Return the [X, Y] coordinate for the center point of the cell that contains the specified text.  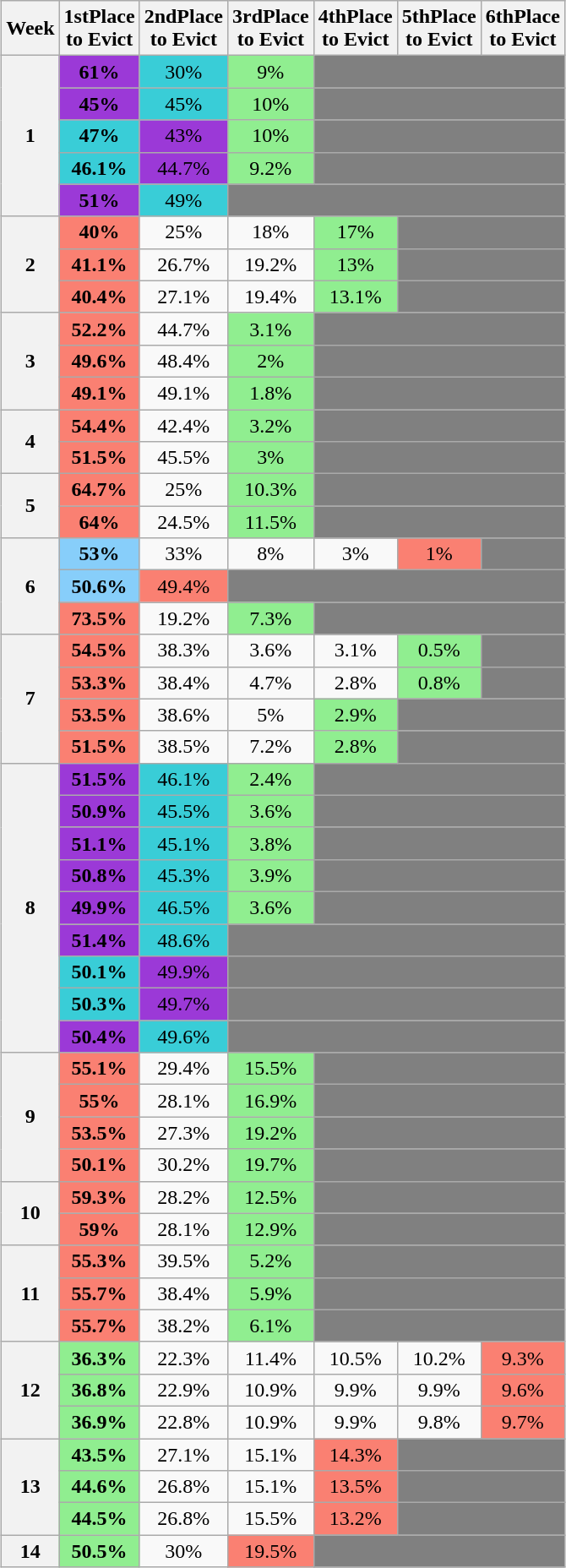
9.6% [522, 1390]
55.1% [100, 1069]
5 [30, 506]
51.1% [100, 843]
2% [270, 361]
22.3% [183, 1358]
14.3% [355, 1454]
49.7% [183, 1004]
48.6% [183, 940]
26.7% [183, 264]
4thPlaceto Evict [355, 29]
50.8% [100, 875]
43% [183, 136]
12.5% [270, 1197]
5% [270, 715]
40% [100, 232]
50.9% [100, 811]
44.5% [100, 1519]
13.1% [355, 297]
14 [30, 1551]
13% [355, 264]
8 [30, 907]
9.2% [270, 168]
12 [30, 1390]
19.4% [270, 297]
59% [100, 1229]
2 [30, 264]
3 [30, 361]
33% [183, 554]
45.1% [183, 843]
46.5% [183, 907]
3.8% [270, 843]
10.2% [439, 1358]
47% [100, 136]
18% [270, 232]
6 [30, 586]
28.2% [183, 1197]
38.2% [183, 1326]
42.4% [183, 425]
36.8% [100, 1390]
1 [30, 136]
9.7% [522, 1422]
2.9% [355, 715]
10.3% [270, 490]
9% [270, 72]
13 [30, 1486]
10 [30, 1213]
0.8% [439, 683]
3.9% [270, 875]
5thPlaceto Evict [439, 29]
49.4% [183, 586]
48.4% [183, 361]
38.5% [183, 747]
50.4% [100, 1037]
61% [100, 72]
22.8% [183, 1422]
22.9% [183, 1390]
51% [100, 200]
12.9% [270, 1229]
2.4% [270, 779]
19.7% [270, 1165]
6thPlaceto Evict [522, 29]
50.6% [100, 586]
5.2% [270, 1261]
40.4% [100, 297]
39.5% [183, 1261]
59.3% [100, 1197]
7 [30, 699]
52.2% [100, 329]
64% [100, 522]
45.3% [183, 875]
44.6% [100, 1487]
64.7% [100, 490]
49% [183, 200]
41.1% [100, 264]
13.5% [355, 1487]
38.3% [183, 651]
13.2% [355, 1519]
7.3% [270, 618]
10.5% [355, 1358]
30.2% [183, 1165]
36.9% [100, 1422]
6.1% [270, 1326]
9 [30, 1117]
9.8% [439, 1422]
11.5% [270, 522]
7.2% [270, 747]
24.5% [183, 522]
5.9% [270, 1293]
50.5% [100, 1551]
50.3% [100, 1004]
36.3% [100, 1358]
11 [30, 1293]
19.5% [270, 1551]
51.4% [100, 940]
1.8% [270, 393]
11.4% [270, 1358]
53% [100, 554]
73.5% [100, 618]
3.2% [270, 425]
55% [100, 1101]
53.3% [100, 683]
38.6% [183, 715]
8% [270, 554]
55.3% [100, 1261]
17% [355, 232]
3rdPlaceto Evict [270, 29]
4 [30, 441]
29.4% [183, 1069]
1stPlaceto Evict [100, 29]
54.5% [100, 651]
54.4% [100, 425]
27.3% [183, 1133]
9.3% [522, 1358]
43.5% [100, 1454]
0.5% [439, 651]
16.9% [270, 1101]
2ndPlaceto Evict [183, 29]
4.7% [270, 683]
Week [30, 29]
1% [439, 554]
